Detect which cell encompasses the target text, then output its (X, Y) center coordinate. 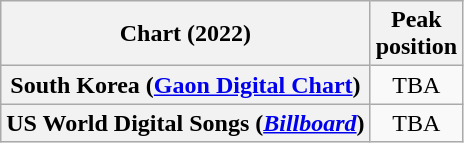
Peakposition (416, 34)
Chart (2022) (186, 34)
South Korea (Gaon Digital Chart) (186, 85)
US World Digital Songs (Billboard) (186, 123)
